For the text-containing cell, return its midpoint in (X, Y) coordinate format. 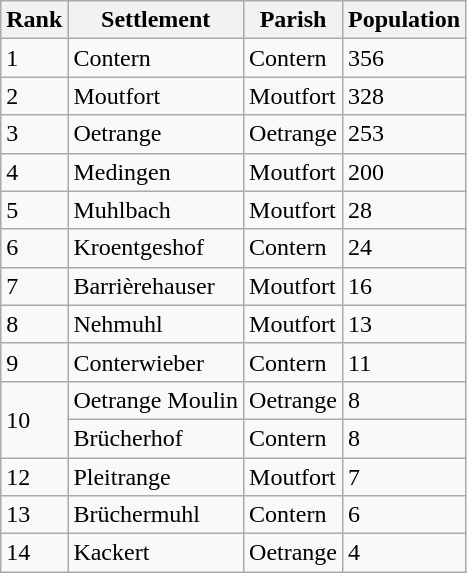
11 (404, 362)
Brüchermuhl (156, 515)
16 (404, 286)
1 (34, 58)
Barrièrehauser (156, 286)
Population (404, 20)
10 (34, 419)
328 (404, 96)
Kackert (156, 553)
3 (34, 134)
253 (404, 134)
14 (34, 553)
Pleitrange (156, 477)
5 (34, 210)
2 (34, 96)
Medingen (156, 172)
Nehmuhl (156, 324)
Parish (294, 20)
Settlement (156, 20)
Oetrange Moulin (156, 400)
200 (404, 172)
24 (404, 248)
12 (34, 477)
Conterwieber (156, 362)
Kroentgeshof (156, 248)
356 (404, 58)
Rank (34, 20)
Muhlbach (156, 210)
28 (404, 210)
Brücherhof (156, 438)
9 (34, 362)
